Extract the [x, y] coordinate from the center of the cell holding the provided text.  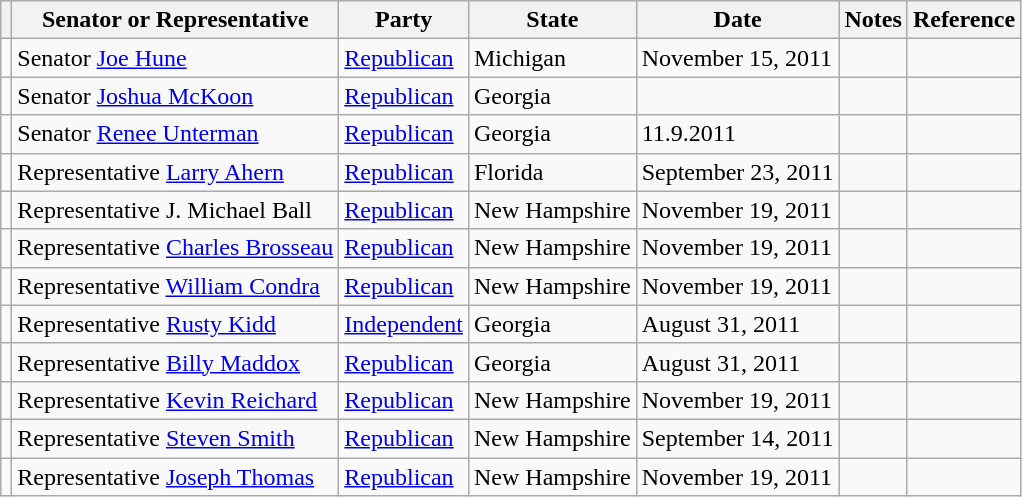
Senator Joshua McKoon [176, 96]
Reference [964, 20]
Representative Kevin Reichard [176, 400]
Michigan [552, 58]
Party [404, 20]
Date [738, 20]
Representative J. Michael Ball [176, 210]
Florida [552, 172]
Senator or Representative [176, 20]
Senator Renee Unterman [176, 134]
Notes [873, 20]
Independent [404, 324]
Senator Joe Hune [176, 58]
Representative Larry Ahern [176, 172]
September 14, 2011 [738, 438]
Representative Steven Smith [176, 438]
Representative Rusty Kidd [176, 324]
September 23, 2011 [738, 172]
November 15, 2011 [738, 58]
Representative Billy Maddox [176, 362]
State [552, 20]
Representative William Condra [176, 286]
Representative Charles Brosseau [176, 248]
Representative Joseph Thomas [176, 477]
11.9.2011 [738, 134]
